Output the [X, Y] coordinate of the center of the cell containing the given text.  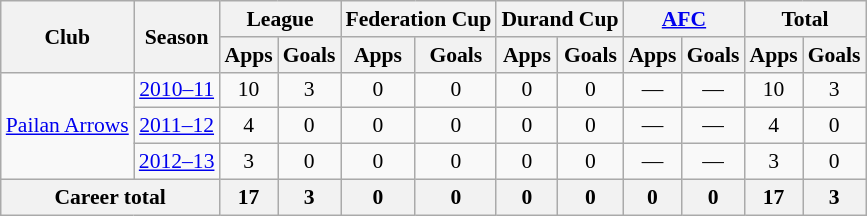
Pailan Arrows [68, 126]
AFC [684, 19]
Total [804, 19]
2012–13 [177, 162]
2010–11 [177, 90]
Season [177, 36]
Career total [110, 197]
Club [68, 36]
Federation Cup [419, 19]
2011–12 [177, 126]
League [280, 19]
Durand Cup [560, 19]
